Capture the cell that displays the provided text and extract its [X, Y] central coordinate. 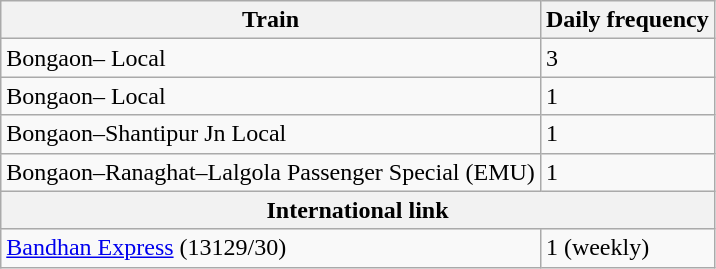
3 [627, 58]
Bongaon–Shantipur Jn Local [271, 134]
Bandhan Express (13129/30) [271, 248]
1 (weekly) [627, 248]
Daily frequency [627, 20]
Bongaon–Ranaghat–Lalgola Passenger Special (EMU) [271, 172]
Train [271, 20]
International link [358, 210]
